Find where the given text appears and provide that cell's center as (x, y) coordinate. 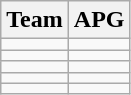
APG (99, 20)
Team (35, 20)
